Capture the cell that displays the provided text and extract its (x, y) central coordinate. 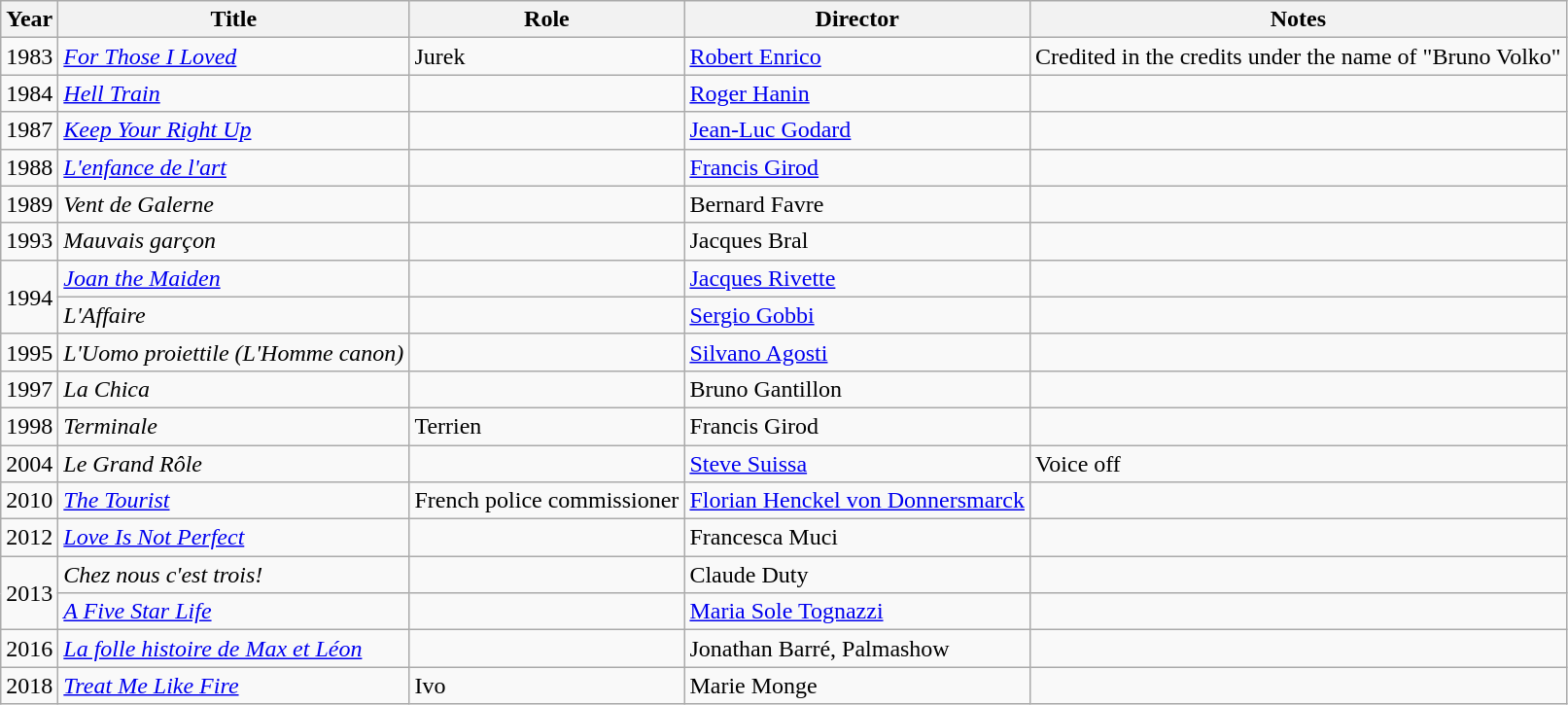
1997 (29, 389)
Mauvais garçon (233, 241)
2016 (29, 649)
2004 (29, 464)
The Tourist (233, 501)
1994 (29, 297)
1993 (29, 241)
Vent de Galerne (233, 204)
1995 (29, 352)
Jurek (546, 56)
Florian Henckel von Donnersmarck (857, 501)
Jean-Luc Godard (857, 130)
Role (546, 19)
Chez nous c'est trois! (233, 575)
2018 (29, 686)
1983 (29, 56)
Jonathan Barré, Palmashow (857, 649)
Jacques Bral (857, 241)
1984 (29, 93)
Marie Monge (857, 686)
1989 (29, 204)
Jacques Rivette (857, 278)
L'Uomo proiettile (L'Homme canon) (233, 352)
1987 (29, 130)
For Those I Loved (233, 56)
A Five Star Life (233, 612)
Bruno Gantillon (857, 389)
Hell Train (233, 93)
1998 (29, 426)
Robert Enrico (857, 56)
Claude Duty (857, 575)
Roger Hanin (857, 93)
L'Affaire (233, 315)
Maria Sole Tognazzi (857, 612)
French police commissioner (546, 501)
Sergio Gobbi (857, 315)
Notes (1299, 19)
La folle histoire de Max et Léon (233, 649)
Director (857, 19)
2010 (29, 501)
Steve Suissa (857, 464)
Keep Your Right Up (233, 130)
Bernard Favre (857, 204)
Silvano Agosti (857, 352)
La Chica (233, 389)
L'enfance de l'art (233, 167)
Love Is Not Perfect (233, 538)
Le Grand Rôle (233, 464)
2012 (29, 538)
Joan the Maiden (233, 278)
Terminale (233, 426)
Francesca Muci (857, 538)
Year (29, 19)
1988 (29, 167)
Treat Me Like Fire (233, 686)
Voice off (1299, 464)
2013 (29, 593)
Credited in the credits under the name of "Bruno Volko" (1299, 56)
Terrien (546, 426)
Title (233, 19)
Ivo (546, 686)
